Capture the cell that displays the provided text and extract its (x, y) central coordinate. 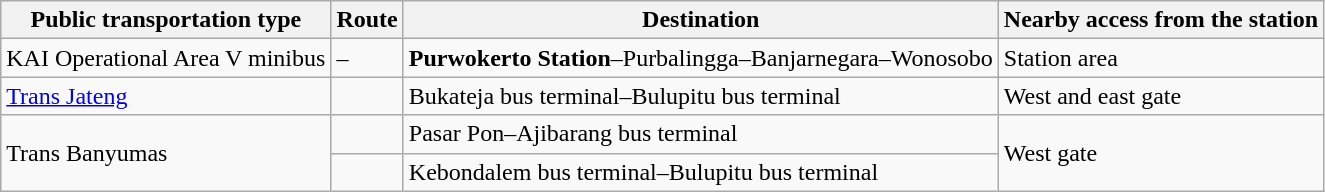
Trans Banyumas (166, 153)
Trans Jateng (166, 96)
Pasar Pon–Ajibarang bus terminal (700, 134)
Bukateja bus terminal–Bulupitu bus terminal (700, 96)
West gate (1160, 153)
KAI Operational Area V minibus (166, 58)
Public transportation type (166, 20)
– (367, 58)
Kebondalem bus terminal–Bulupitu bus terminal (700, 172)
Station area (1160, 58)
Destination (700, 20)
West and east gate (1160, 96)
Route (367, 20)
Purwokerto Station–Purbalingga–Banjarnegara–Wonosobo (700, 58)
Nearby access from the station (1160, 20)
